For the text-containing cell, return its midpoint in (X, Y) coordinate format. 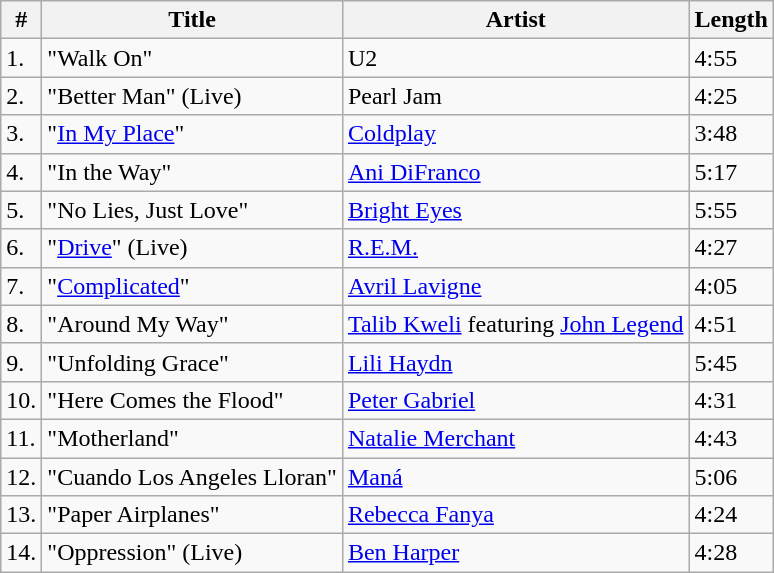
2. (22, 96)
Artist (516, 20)
6. (22, 248)
Talib Kweli featuring John Legend (516, 324)
3. (22, 134)
1. (22, 58)
4:51 (731, 324)
"Cuando Los Angeles Lloran" (192, 477)
Ani DiFranco (516, 172)
"Unfolding Grace" (192, 362)
7. (22, 286)
"In the Way" (192, 172)
5:45 (731, 362)
Rebecca Fanya (516, 515)
8. (22, 324)
4:28 (731, 553)
5:06 (731, 477)
Natalie Merchant (516, 438)
R.E.M. (516, 248)
12. (22, 477)
3:48 (731, 134)
4:25 (731, 96)
U2 (516, 58)
Title (192, 20)
Coldplay (516, 134)
"Oppression" (Live) (192, 553)
# (22, 20)
Peter Gabriel (516, 400)
5. (22, 210)
4:43 (731, 438)
"Complicated" (192, 286)
Bright Eyes (516, 210)
"Here Comes the Flood" (192, 400)
"Better Man" (Live) (192, 96)
4:24 (731, 515)
Ben Harper (516, 553)
10. (22, 400)
4:55 (731, 58)
14. (22, 553)
5:17 (731, 172)
"In My Place" (192, 134)
Lili Haydn (516, 362)
"Around My Way" (192, 324)
9. (22, 362)
4:31 (731, 400)
"Paper Airplanes" (192, 515)
Maná (516, 477)
"Walk On" (192, 58)
4:05 (731, 286)
Pearl Jam (516, 96)
Length (731, 20)
11. (22, 438)
4. (22, 172)
5:55 (731, 210)
Avril Lavigne (516, 286)
"Motherland" (192, 438)
"Drive" (Live) (192, 248)
4:27 (731, 248)
"No Lies, Just Love" (192, 210)
13. (22, 515)
